Provide the [x, y] coordinate of the cell's center where the given text is located.  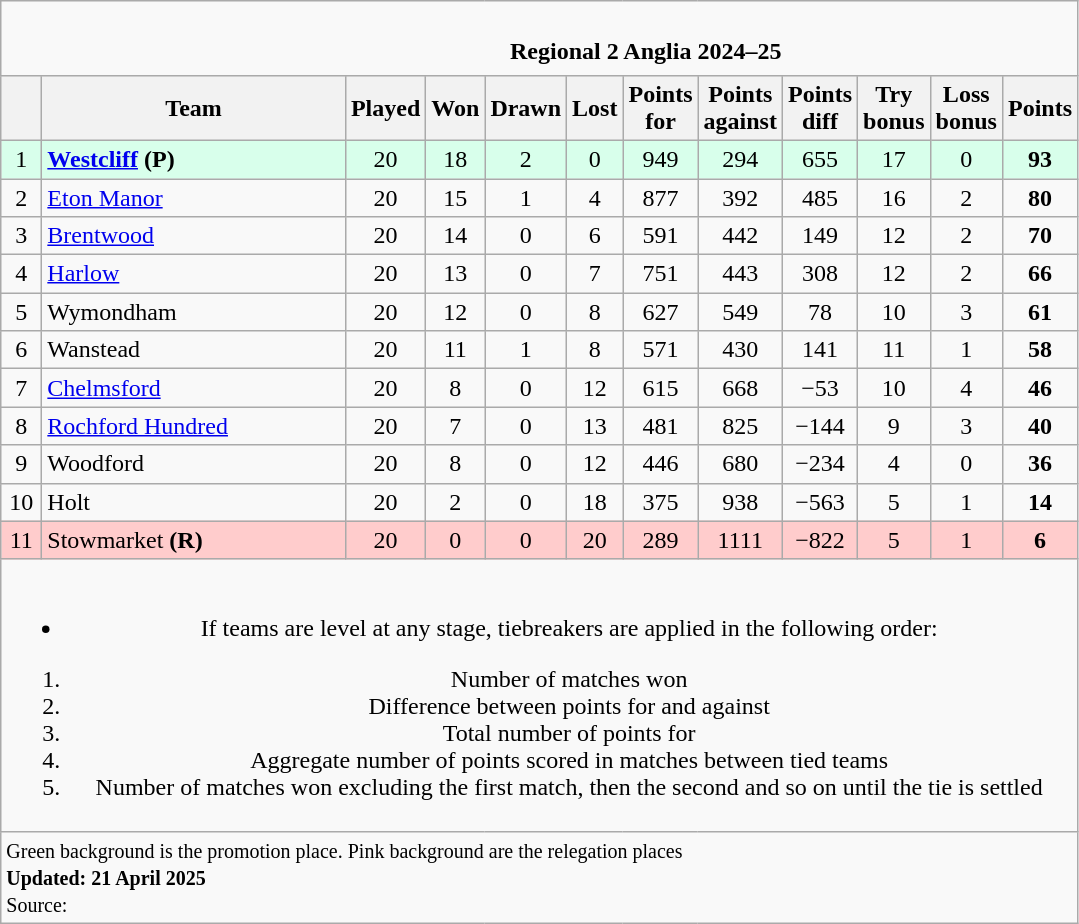
Wymondham [194, 312]
Played [385, 108]
141 [820, 350]
17 [894, 159]
1111 [740, 540]
443 [740, 274]
36 [1040, 464]
Stowmarket (R) [194, 540]
615 [660, 388]
Points diff [820, 108]
481 [660, 426]
Woodford [194, 464]
80 [1040, 197]
Loss bonus [966, 108]
442 [740, 236]
Brentwood [194, 236]
949 [660, 159]
−53 [820, 388]
Harlow [194, 274]
485 [820, 197]
549 [740, 312]
93 [1040, 159]
58 [1040, 350]
751 [660, 274]
Won [456, 108]
70 [1040, 236]
Wanstead [194, 350]
Points against [740, 108]
Points [1040, 108]
46 [1040, 388]
877 [660, 197]
78 [820, 312]
−822 [820, 540]
938 [740, 502]
Try bonus [894, 108]
16 [894, 197]
392 [740, 197]
Green background is the promotion place. Pink background are the relegation places Updated: 21 April 2025Source: [540, 877]
680 [740, 464]
Drawn [526, 108]
Points for [660, 108]
61 [1040, 312]
Westcliff (P) [194, 159]
655 [820, 159]
Holt [194, 502]
430 [740, 350]
Chelmsford [194, 388]
−144 [820, 426]
66 [1040, 274]
Eton Manor [194, 197]
571 [660, 350]
149 [820, 236]
15 [456, 197]
591 [660, 236]
−234 [820, 464]
446 [660, 464]
375 [660, 502]
627 [660, 312]
−563 [820, 502]
Rochford Hundred [194, 426]
289 [660, 540]
825 [740, 426]
294 [740, 159]
Team [194, 108]
40 [1040, 426]
308 [820, 274]
Lost [595, 108]
668 [740, 388]
